Search for the cell housing the specified text and yield its (x, y) center coordinate. 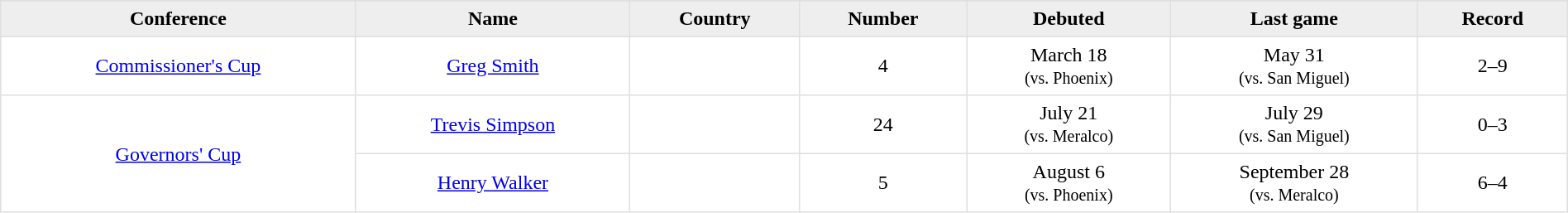
May 31(vs. San Miguel) (1295, 65)
6–4 (1492, 182)
July 21(vs. Meralco) (1068, 124)
Henry Walker (493, 182)
August 6(vs. Phoenix) (1068, 182)
Last game (1295, 19)
Conference (179, 19)
September 28(vs. Meralco) (1295, 182)
Trevis Simpson (493, 124)
Number (883, 19)
Debuted (1068, 19)
Record (1492, 19)
Name (493, 19)
24 (883, 124)
July 29(vs. San Miguel) (1295, 124)
5 (883, 182)
Commissioner's Cup (179, 65)
2–9 (1492, 65)
Greg Smith (493, 65)
4 (883, 65)
Country (715, 19)
0–3 (1492, 124)
Governors' Cup (179, 154)
March 18(vs. Phoenix) (1068, 65)
